Return the [X, Y] coordinate for the center point of the cell that contains the specified text.  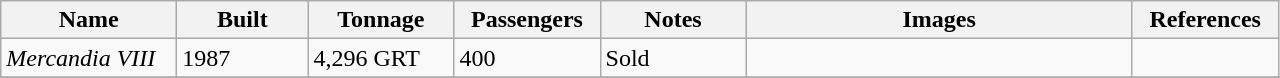
Notes [673, 20]
Built [242, 20]
Sold [673, 58]
Passengers [527, 20]
References [1205, 20]
1987 [242, 58]
Mercandia VIII [89, 58]
Images [939, 20]
Tonnage [381, 20]
Name [89, 20]
4,296 GRT [381, 58]
400 [527, 58]
